Return (X, Y) of the center of cell containing provided text 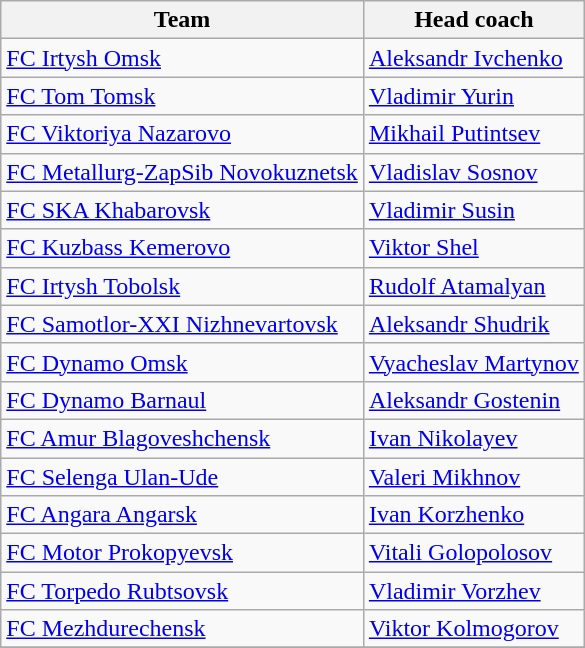
Vladimir Yurin (474, 96)
FC Samotlor-XXI Nizhnevartovsk (182, 324)
FC Mezhdurechensk (182, 629)
Viktor Kolmogorov (474, 629)
Aleksandr Ivchenko (474, 58)
Head coach (474, 20)
FC Metallurg-ZapSib Novokuznetsk (182, 172)
Vladislav Sosnov (474, 172)
FC Kuzbass Kemerovo (182, 248)
FC Irtysh Omsk (182, 58)
FC Torpedo Rubtsovsk (182, 591)
Valeri Mikhnov (474, 477)
Team (182, 20)
Mikhail Putintsev (474, 134)
FC Irtysh Tobolsk (182, 286)
Aleksandr Shudrik (474, 324)
FC Angara Angarsk (182, 515)
FC Motor Prokopyevsk (182, 553)
Ivan Nikolayev (474, 438)
Viktor Shel (474, 248)
FC SKA Khabarovsk (182, 210)
Rudolf Atamalyan (474, 286)
Aleksandr Gostenin (474, 400)
Vyacheslav Martynov (474, 362)
FC Viktoriya Nazarovo (182, 134)
Vladimir Susin (474, 210)
FC Dynamo Omsk (182, 362)
FC Amur Blagoveshchensk (182, 438)
Ivan Korzhenko (474, 515)
FC Tom Tomsk (182, 96)
Vitali Golopolosov (474, 553)
Vladimir Vorzhev (474, 591)
FC Selenga Ulan-Ude (182, 477)
FC Dynamo Barnaul (182, 400)
